Detect which cell encompasses the target text, then output its (x, y) center coordinate. 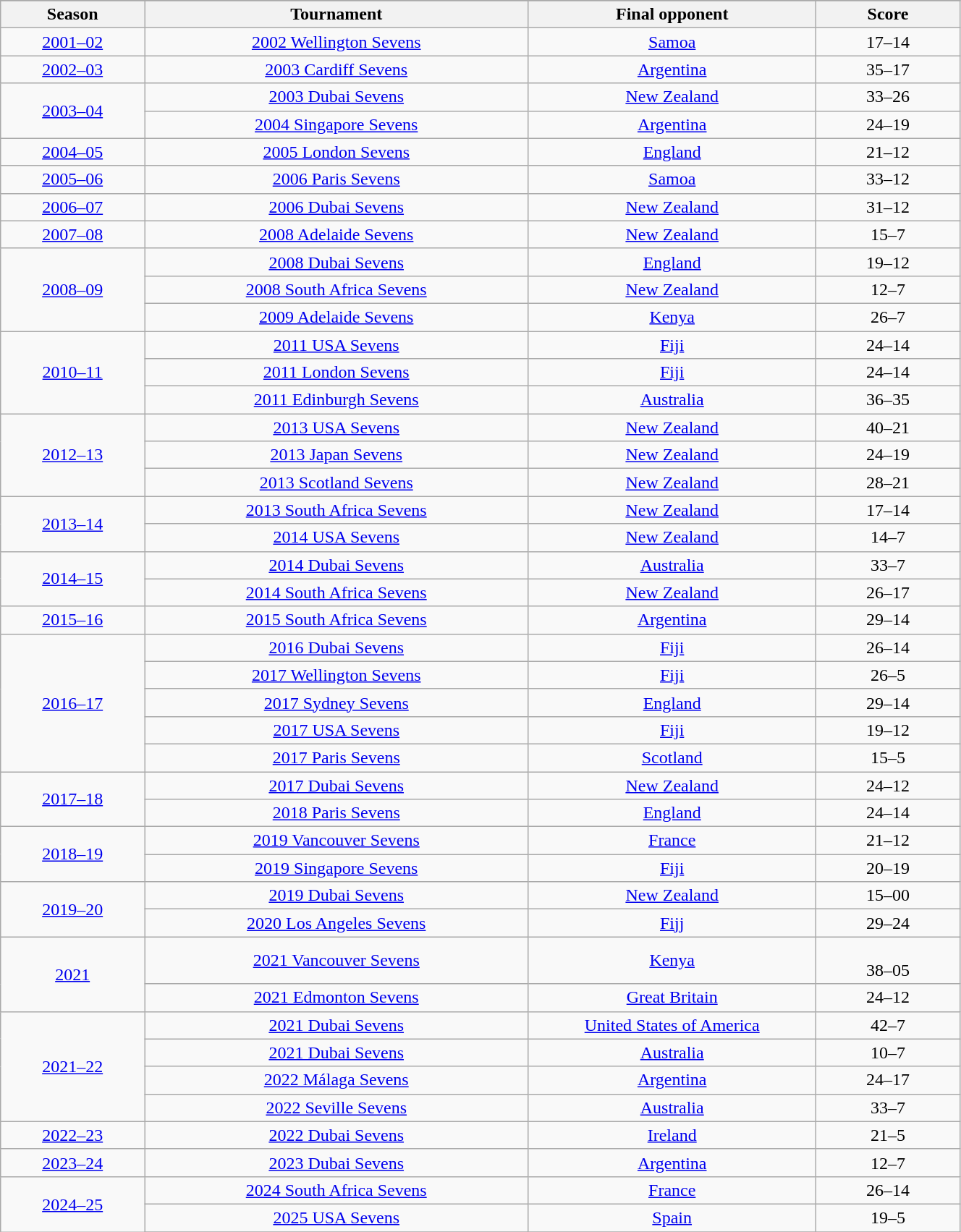
2019–20 (72, 909)
2017–18 (72, 799)
2023 Dubai Sevens (336, 1163)
33–26 (889, 97)
Final opponent (672, 14)
21–5 (889, 1135)
2019 Singapore Sevens (336, 868)
2013–14 (72, 524)
Great Britain (672, 998)
Scotland (672, 757)
2024 South Africa Sevens (336, 1190)
2023–24 (72, 1163)
15–00 (889, 896)
2003 Cardiff Sevens (336, 69)
2011 London Sevens (336, 373)
2013 Japan Sevens (336, 455)
36–35 (889, 400)
2021 Edmonton Sevens (336, 998)
2010–11 (72, 373)
2015–16 (72, 620)
2022 Dubai Sevens (336, 1135)
38–05 (889, 961)
2006–07 (72, 207)
2008 Dubai Sevens (336, 262)
2013 USA Sevens (336, 428)
2022–23 (72, 1135)
2013 South Africa Sevens (336, 510)
2017 Sydney Sevens (336, 702)
2025 USA Sevens (336, 1218)
2017 Wellington Sevens (336, 675)
35–17 (889, 69)
2013 Scotland Sevens (336, 483)
20–19 (889, 868)
2008 Adelaide Sevens (336, 234)
2003 Dubai Sevens (336, 97)
2017 USA Sevens (336, 730)
2003–04 (72, 111)
2019 Vancouver Sevens (336, 841)
2012–13 (72, 455)
2021–22 (72, 1066)
2009 Adelaide Sevens (336, 317)
Tournament (336, 14)
26–17 (889, 592)
29–24 (889, 923)
2018 Paris Sevens (336, 813)
14–7 (889, 538)
Season (72, 14)
2017 Dubai Sevens (336, 785)
2002 Wellington Sevens (336, 42)
2015 South Africa Sevens (336, 620)
2006 Paris Sevens (336, 179)
2021 (72, 974)
2008 South Africa Sevens (336, 289)
19–5 (889, 1218)
2004 Singapore Sevens (336, 124)
2014 USA Sevens (336, 538)
2005–06 (72, 179)
2007–08 (72, 234)
2020 Los Angeles Sevens (336, 923)
2008–09 (72, 289)
15–7 (889, 234)
2016 Dubai Sevens (336, 647)
40–21 (889, 428)
2002–03 (72, 69)
Fijj (672, 923)
2021 Vancouver Sevens (336, 961)
2024–25 (72, 1204)
2018–19 (72, 854)
10–7 (889, 1053)
2022 Seville Sevens (336, 1108)
Ireland (672, 1135)
2011 Edinburgh Sevens (336, 400)
2014–15 (72, 579)
Score (889, 14)
2011 USA Sevens (336, 345)
2001–02 (72, 42)
2016–17 (72, 702)
2014 Dubai Sevens (336, 565)
15–5 (889, 757)
26–7 (889, 317)
24–17 (889, 1080)
2004–05 (72, 152)
2014 South Africa Sevens (336, 592)
31–12 (889, 207)
2019 Dubai Sevens (336, 896)
2017 Paris Sevens (336, 757)
2006 Dubai Sevens (336, 207)
Spain (672, 1218)
33–12 (889, 179)
2005 London Sevens (336, 152)
2022 Málaga Sevens (336, 1080)
United States of America (672, 1025)
42–7 (889, 1025)
28–21 (889, 483)
26–5 (889, 675)
